Output the (X, Y) coordinate of the center of the cell containing the given text.  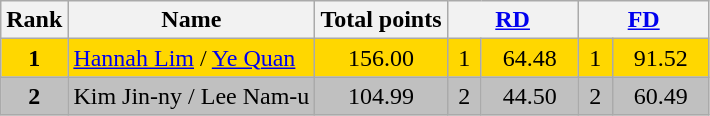
44.50 (530, 96)
156.00 (381, 58)
104.99 (381, 96)
91.52 (660, 58)
64.48 (530, 58)
Kim Jin-ny / Lee Nam-u (192, 96)
Name (192, 20)
Rank (34, 20)
Total points (381, 20)
FD (644, 20)
60.49 (660, 96)
Hannah Lim / Ye Quan (192, 58)
RD (512, 20)
